Provide the (x, y) coordinate of the cell's center where the given text is located.  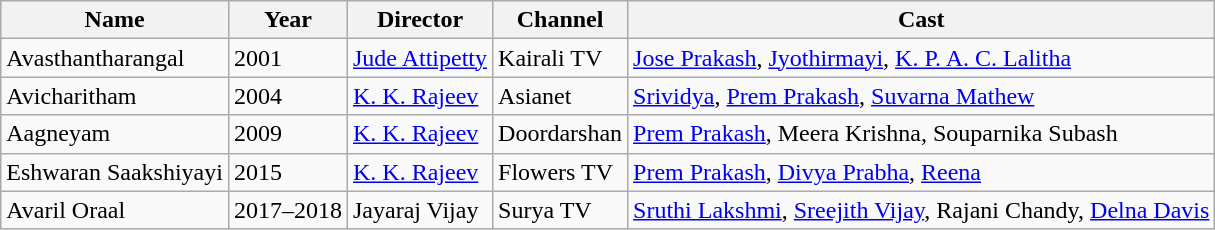
2001 (288, 58)
2004 (288, 96)
2015 (288, 172)
Prem Prakash, Meera Krishna, Souparnika Subash (922, 134)
2017–2018 (288, 210)
Kairali TV (560, 58)
Cast (922, 20)
Jose Prakash, Jyothirmayi, K. P. A. C. Lalitha (922, 58)
Eshwaran Saakshiyayi (115, 172)
Jayaraj Vijay (420, 210)
Asianet (560, 96)
Flowers TV (560, 172)
2009 (288, 134)
Doordarshan (560, 134)
Surya TV (560, 210)
Avaril Oraal (115, 210)
Avicharitham (115, 96)
Sruthi Lakshmi, Sreejith Vijay, Rajani Chandy, Delna Davis (922, 210)
Avasthantharangal (115, 58)
Srividya, Prem Prakash, Suvarna Mathew (922, 96)
Year (288, 20)
Director (420, 20)
Prem Prakash, Divya Prabha, Reena (922, 172)
Jude Attipetty (420, 58)
Channel (560, 20)
Name (115, 20)
Aagneyam (115, 134)
